Scan for the cell matching the given text and deliver its (X, Y) coordinate at center. 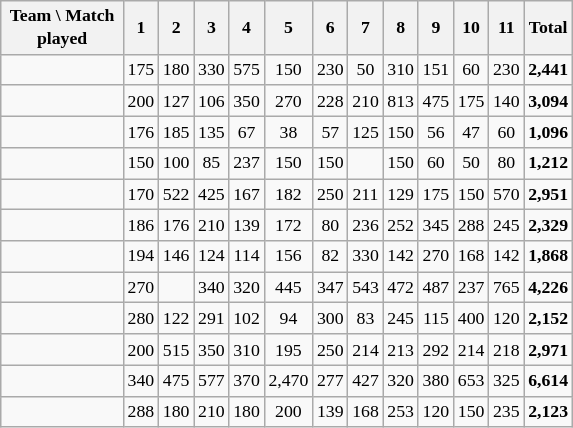
100 (176, 162)
1,212 (548, 162)
3,094 (548, 100)
57 (330, 132)
11 (506, 28)
487 (436, 288)
115 (436, 318)
172 (288, 226)
543 (366, 288)
570 (506, 194)
2 (176, 28)
2,951 (548, 194)
522 (176, 194)
8 (400, 28)
194 (140, 256)
577 (212, 380)
83 (366, 318)
114 (246, 256)
67 (246, 132)
140 (506, 100)
291 (212, 318)
129 (400, 194)
Total (548, 28)
195 (288, 350)
300 (330, 318)
2,152 (548, 318)
47 (470, 132)
252 (400, 226)
236 (366, 226)
170 (140, 194)
1,096 (548, 132)
280 (140, 318)
82 (330, 256)
2,123 (548, 412)
425 (212, 194)
813 (400, 100)
2,441 (548, 70)
7 (366, 28)
5 (288, 28)
156 (288, 256)
427 (366, 380)
370 (246, 380)
653 (470, 380)
345 (436, 226)
575 (246, 70)
185 (176, 132)
9 (436, 28)
277 (330, 380)
228 (330, 100)
106 (212, 100)
472 (400, 288)
146 (176, 256)
135 (212, 132)
4,226 (548, 288)
2,329 (548, 226)
122 (176, 318)
1 (140, 28)
253 (400, 412)
6,614 (548, 380)
125 (366, 132)
400 (470, 318)
124 (212, 256)
380 (436, 380)
102 (246, 318)
127 (176, 100)
1,868 (548, 256)
325 (506, 380)
235 (506, 412)
151 (436, 70)
292 (436, 350)
347 (330, 288)
4 (246, 28)
213 (400, 350)
Team \ Match played (62, 28)
765 (506, 288)
211 (366, 194)
3 (212, 28)
94 (288, 318)
38 (288, 132)
186 (140, 226)
6 (330, 28)
515 (176, 350)
10 (470, 28)
2,971 (548, 350)
445 (288, 288)
2,470 (288, 380)
85 (212, 162)
167 (246, 194)
218 (506, 350)
56 (436, 132)
182 (288, 194)
